Identify which cell holds the provided text, then report its (x, y) central coordinate. 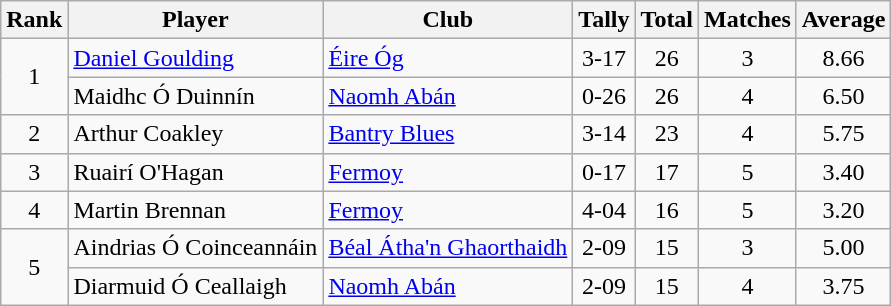
Rank (34, 20)
Tally (604, 20)
0-17 (604, 172)
Daniel Goulding (196, 58)
Matches (748, 20)
23 (667, 134)
Béal Átha'n Ghaorthaidh (448, 248)
Diarmuid Ó Ceallaigh (196, 286)
5.00 (844, 248)
17 (667, 172)
16 (667, 210)
Maidhc Ó Duinnín (196, 96)
Bantry Blues (448, 134)
0-26 (604, 96)
Éire Óg (448, 58)
Total (667, 20)
3-14 (604, 134)
Ruairí O'Hagan (196, 172)
Arthur Coakley (196, 134)
3.75 (844, 286)
1 (34, 77)
4-04 (604, 210)
Club (448, 20)
3.40 (844, 172)
5.75 (844, 134)
Aindrias Ó Coinceannáin (196, 248)
Martin Brennan (196, 210)
8.66 (844, 58)
3.20 (844, 210)
3-17 (604, 58)
Average (844, 20)
Player (196, 20)
2 (34, 134)
6.50 (844, 96)
